Scan for the cell matching the given text and deliver its (x, y) coordinate at center. 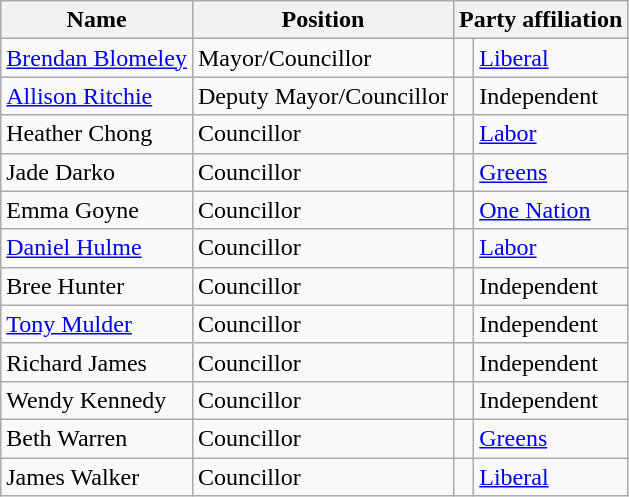
Mayor/Councillor (322, 58)
Deputy Mayor/Councillor (322, 96)
Position (322, 20)
Tony Mulder (97, 324)
Bree Hunter (97, 286)
Emma Goyne (97, 210)
Beth Warren (97, 438)
Richard James (97, 362)
Daniel Hulme (97, 248)
Jade Darko (97, 172)
Name (97, 20)
James Walker (97, 477)
Brendan Blomeley (97, 58)
Allison Ritchie (97, 96)
Wendy Kennedy (97, 400)
One Nation (551, 210)
Heather Chong (97, 134)
Party affiliation (540, 20)
